Output the (X, Y) coordinate of the center of the cell containing the given text.  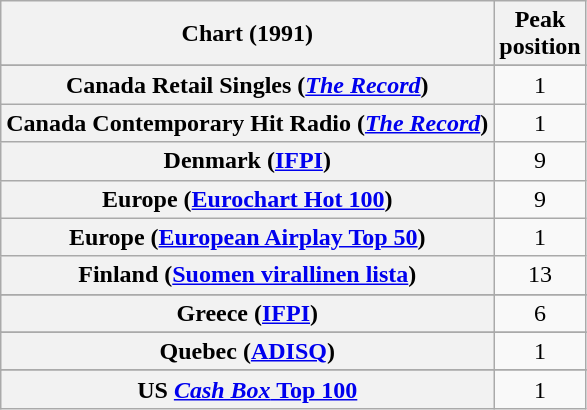
13 (540, 275)
6 (540, 313)
Canada Contemporary Hit Radio (The Record) (248, 123)
Europe (European Airplay Top 50) (248, 237)
Peakposition (540, 34)
Denmark (IFPI) (248, 161)
Chart (1991) (248, 34)
US Cash Box Top 100 (248, 389)
Greece (IFPI) (248, 313)
Canada Retail Singles (The Record) (248, 85)
Europe (Eurochart Hot 100) (248, 199)
Finland (Suomen virallinen lista) (248, 275)
Quebec (ADISQ) (248, 351)
